Detect which cell encompasses the target text, then output its [x, y] center coordinate. 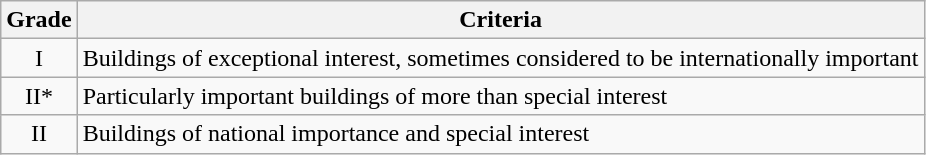
Grade [39, 20]
Buildings of national importance and special interest [500, 134]
Buildings of exceptional interest, sometimes considered to be internationally important [500, 58]
II* [39, 96]
II [39, 134]
Particularly important buildings of more than special interest [500, 96]
I [39, 58]
Criteria [500, 20]
